Return [x, y] of the center of cell containing provided text 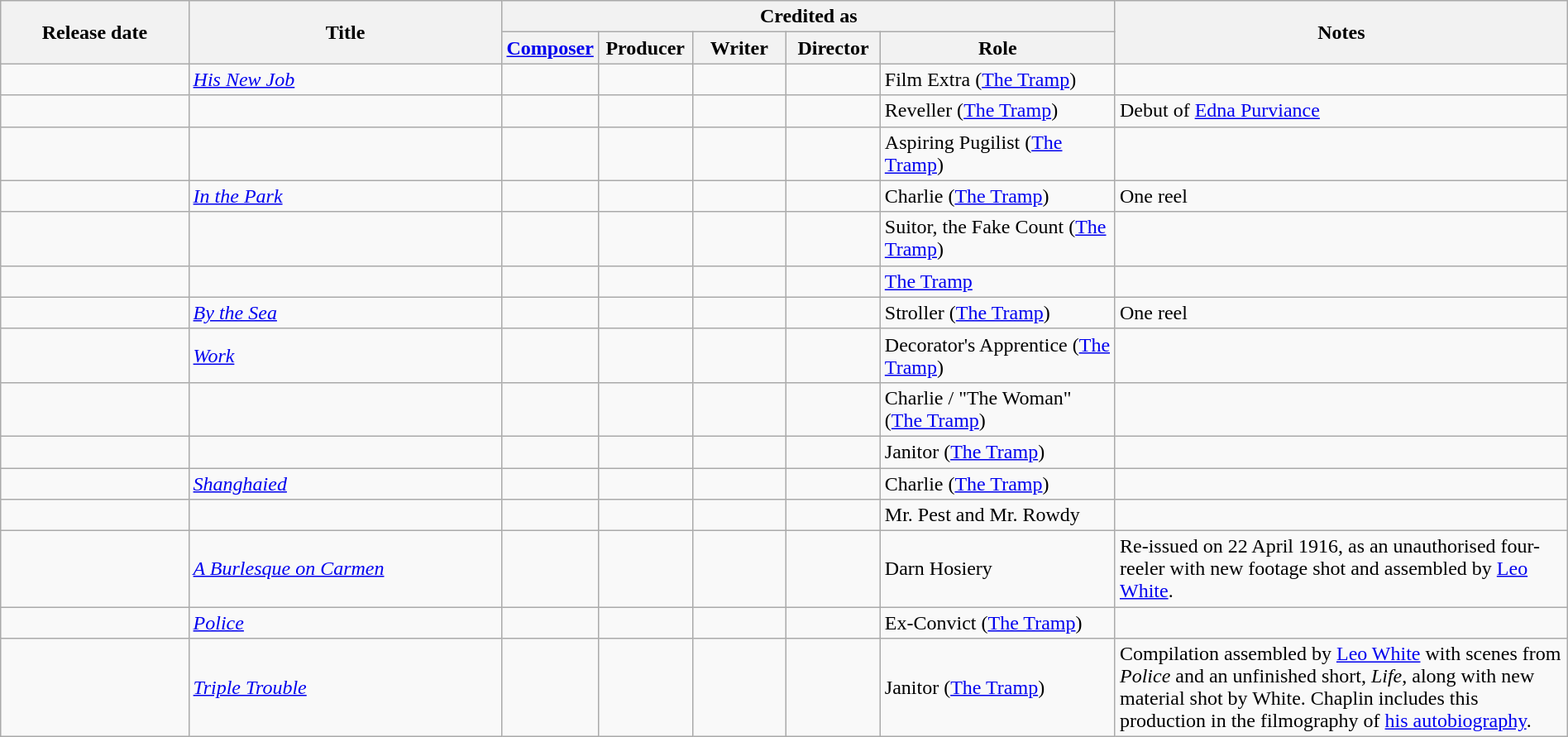
Ex-Convict (The Tramp) [997, 623]
Release date [94, 32]
Producer [645, 48]
By the Sea [346, 313]
Credited as [809, 17]
Charlie / "The Woman" (The Tramp) [997, 409]
Writer [739, 48]
In the Park [346, 196]
Composer [550, 48]
Role [997, 48]
Stroller (The Tramp) [997, 313]
Mr. Pest and Mr. Rowdy [997, 515]
Police [346, 623]
Re-issued on 22 April 1916, as an unauthorised four-reeler with new footage shot and assembled by Leo White. [1341, 569]
A Burlesque on Carmen [346, 569]
Title [346, 32]
Director [834, 48]
Triple Trouble [346, 688]
Work [346, 356]
Decorator's Apprentice (The Tramp) [997, 356]
His New Job [346, 79]
The Tramp [997, 281]
Darn Hosiery [997, 569]
Notes [1341, 32]
Debut of Edna Purviance [1341, 111]
Aspiring Pugilist (The Tramp) [997, 154]
Film Extra (The Tramp) [997, 79]
Shanghaied [346, 484]
Suitor, the Fake Count (The Tramp) [997, 238]
Reveller (The Tramp) [997, 111]
